Extract the [x, y] coordinate from the center of the cell holding the provided text.  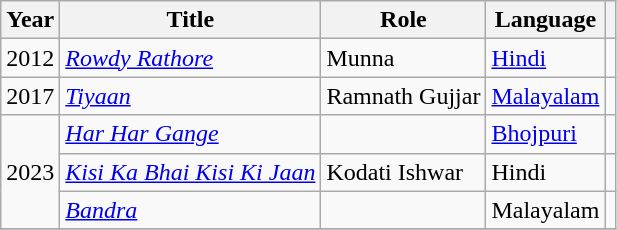
Year [30, 20]
Rowdy Rathore [190, 58]
Kodati Ishwar [404, 172]
2017 [30, 96]
Bhojpuri [546, 134]
Bandra [190, 210]
Role [404, 20]
Kisi Ka Bhai Kisi Ki Jaan [190, 172]
Language [546, 20]
Tiyaan [190, 96]
2023 [30, 172]
Munna [404, 58]
Title [190, 20]
Har Har Gange [190, 134]
2012 [30, 58]
Ramnath Gujjar [404, 96]
